Output the (x, y) coordinate of the center of the cell containing the given text.  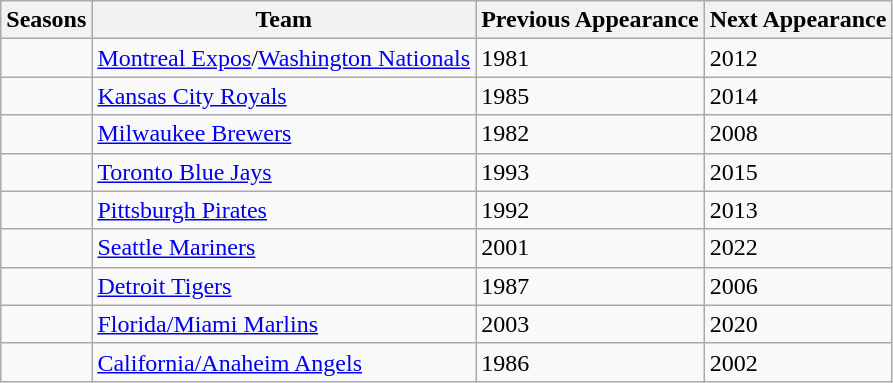
2001 (590, 248)
2012 (798, 58)
Florida/Miami Marlins (284, 324)
1982 (590, 134)
2014 (798, 96)
Detroit Tigers (284, 286)
Seasons (46, 20)
Toronto Blue Jays (284, 172)
Pittsburgh Pirates (284, 210)
Next Appearance (798, 20)
1981 (590, 58)
Seattle Mariners (284, 248)
1985 (590, 96)
Previous Appearance (590, 20)
2020 (798, 324)
2002 (798, 362)
California/Anaheim Angels (284, 362)
Kansas City Royals (284, 96)
1993 (590, 172)
2006 (798, 286)
1987 (590, 286)
2008 (798, 134)
Milwaukee Brewers (284, 134)
1992 (590, 210)
2015 (798, 172)
Team (284, 20)
2013 (798, 210)
1986 (590, 362)
2022 (798, 248)
2003 (590, 324)
Montreal Expos/Washington Nationals (284, 58)
